For the text-containing cell, return its midpoint in (x, y) coordinate format. 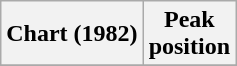
Chart (1982) (72, 34)
Peakposition (189, 34)
